Provide the [X, Y] coordinate of the cell's center where the given text is located.  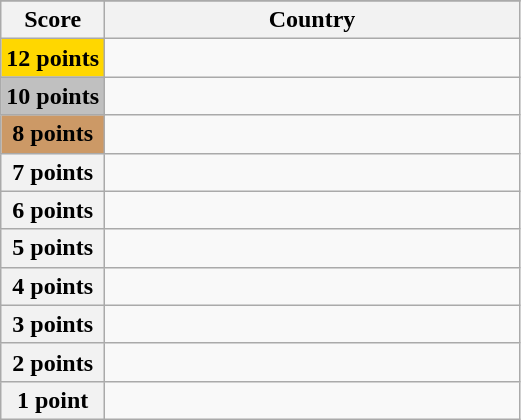
3 points [53, 324]
10 points [53, 96]
1 point [53, 400]
8 points [53, 134]
Score [53, 20]
7 points [53, 172]
Country [312, 20]
6 points [53, 210]
2 points [53, 362]
5 points [53, 248]
12 points [53, 58]
4 points [53, 286]
